Pinpoint the cell where the given text exists, returning its [x, y] midpoint coordinate. 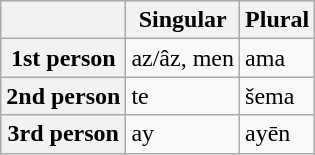
Plural [278, 20]
2nd person [64, 96]
3rd person [64, 134]
az/âz, men [183, 58]
šema [278, 96]
ayēn [278, 134]
ay [183, 134]
ama [278, 58]
te [183, 96]
1st person [64, 58]
Singular [183, 20]
